Extract the [X, Y] coordinate from the center of the cell holding the provided text.  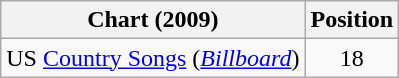
Position [352, 20]
Chart (2009) [153, 20]
US Country Songs (Billboard) [153, 58]
18 [352, 58]
